Find where the given text appears and provide that cell's center as (x, y) coordinate. 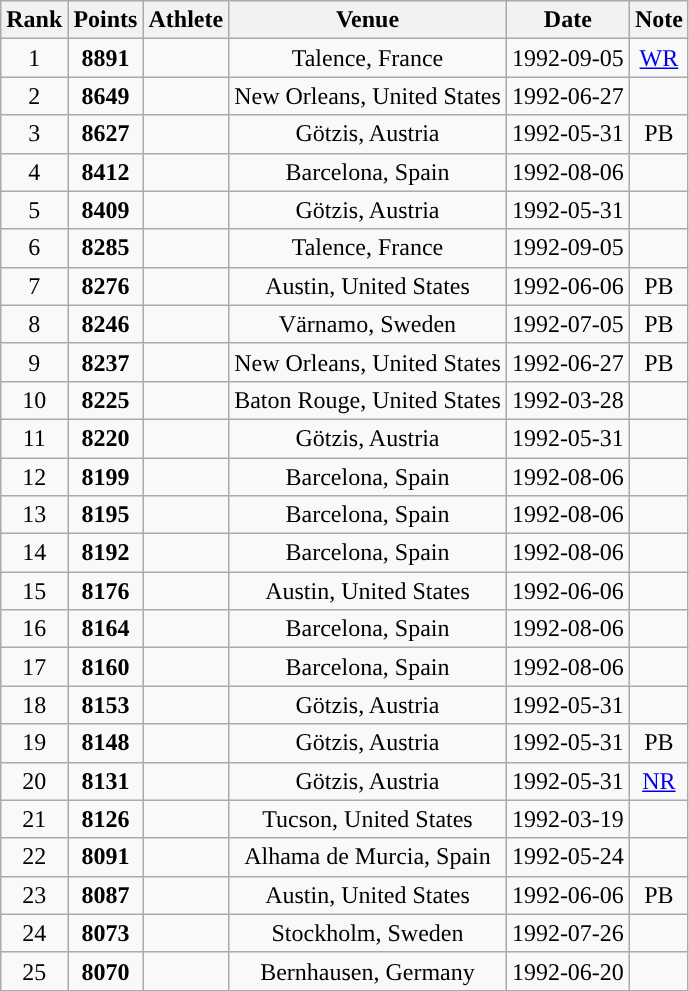
Alhama de Murcia, Spain (368, 857)
8164 (106, 629)
22 (34, 857)
13 (34, 515)
8246 (106, 324)
2 (34, 96)
16 (34, 629)
8091 (106, 857)
Stockholm, Sweden (368, 933)
11 (34, 438)
20 (34, 781)
Note (658, 20)
Värnamo, Sweden (368, 324)
1992-07-26 (568, 933)
7 (34, 286)
8225 (106, 400)
8627 (106, 134)
8195 (106, 515)
5 (34, 210)
6 (34, 248)
25 (34, 971)
8276 (106, 286)
1992-03-28 (568, 400)
8220 (106, 438)
8412 (106, 172)
8237 (106, 362)
3 (34, 134)
8160 (106, 667)
Points (106, 20)
Venue (368, 20)
1992-06-20 (568, 971)
8409 (106, 210)
8070 (106, 971)
21 (34, 819)
8199 (106, 477)
14 (34, 553)
24 (34, 933)
Date (568, 20)
8153 (106, 705)
15 (34, 591)
1992-05-24 (568, 857)
8131 (106, 781)
4 (34, 172)
Rank (34, 20)
10 (34, 400)
1 (34, 58)
23 (34, 895)
Tucson, United States (368, 819)
1992-07-05 (568, 324)
8 (34, 324)
Baton Rouge, United States (368, 400)
Athlete (186, 20)
Bernhausen, Germany (368, 971)
8285 (106, 248)
8649 (106, 96)
8176 (106, 591)
19 (34, 743)
8891 (106, 58)
1992-03-19 (568, 819)
9 (34, 362)
18 (34, 705)
8148 (106, 743)
17 (34, 667)
12 (34, 477)
WR (658, 58)
8073 (106, 933)
8192 (106, 553)
8087 (106, 895)
NR (658, 781)
8126 (106, 819)
